Search for the cell housing the specified text and yield its [x, y] center coordinate. 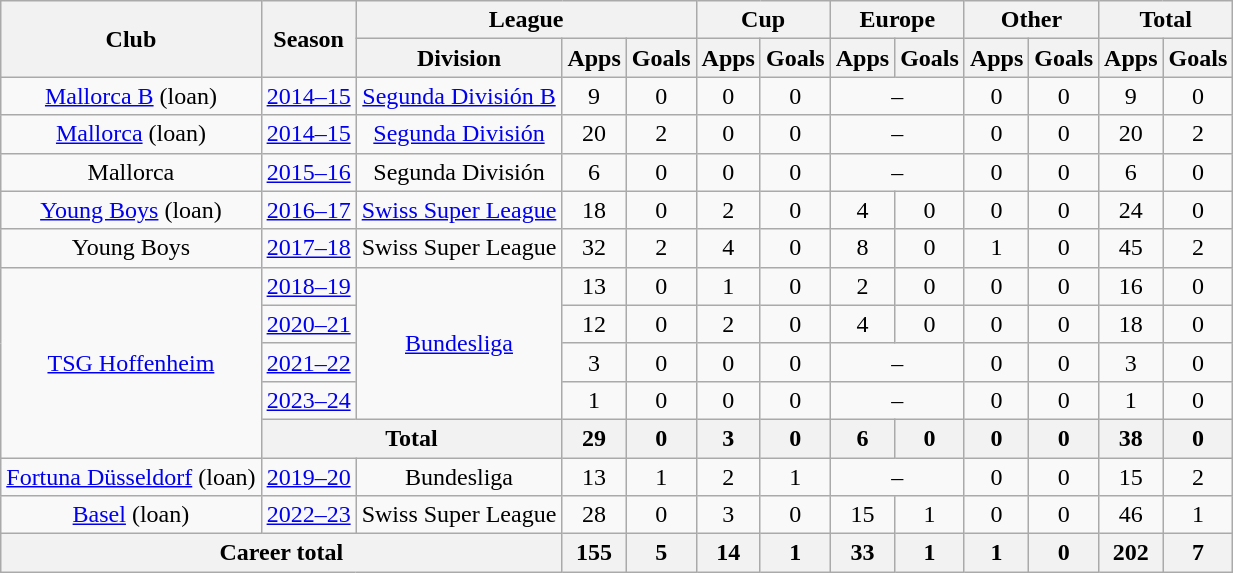
33 [862, 553]
8 [862, 248]
League [526, 20]
2022–23 [308, 515]
Season [308, 39]
Mallorca (loan) [131, 134]
Europe [897, 20]
2018–19 [308, 286]
24 [1131, 210]
Mallorca [131, 172]
Career total [282, 553]
2021–22 [308, 362]
14 [728, 553]
2023–24 [308, 400]
5 [661, 553]
Young Boys (loan) [131, 210]
Club [131, 39]
Other [1031, 20]
32 [594, 248]
38 [1131, 438]
Young Boys [131, 248]
Fortuna Düsseldorf (loan) [131, 477]
2020–21 [308, 324]
Cup [763, 20]
Mallorca B (loan) [131, 96]
2019–20 [308, 477]
Division [459, 58]
TSG Hoffenheim [131, 362]
16 [1131, 286]
Segunda División B [459, 96]
2016–17 [308, 210]
12 [594, 324]
155 [594, 553]
7 [1198, 553]
2015–16 [308, 172]
Basel (loan) [131, 515]
45 [1131, 248]
202 [1131, 553]
29 [594, 438]
46 [1131, 515]
2017–18 [308, 248]
28 [594, 515]
